For the text-containing cell, return its midpoint in [X, Y] coordinate format. 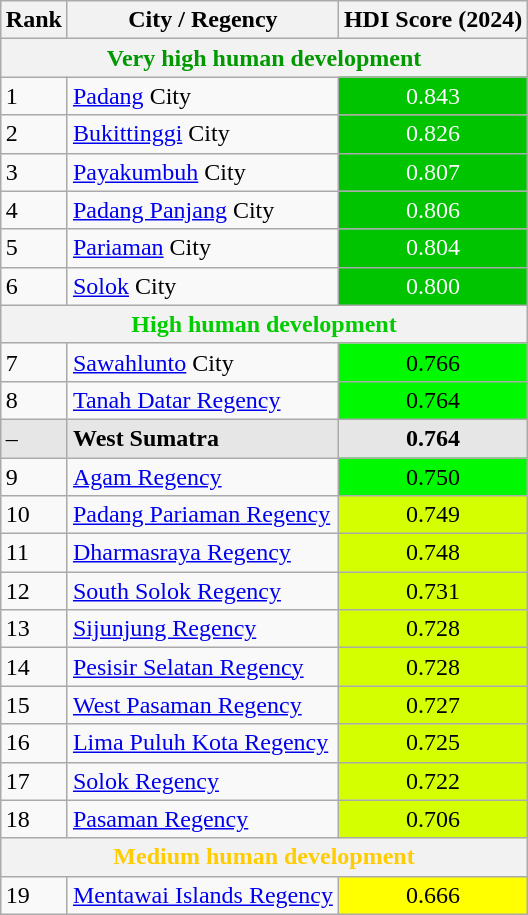
0.826 [432, 134]
0.722 [432, 781]
2 [34, 134]
– [34, 438]
0.706 [432, 819]
0.731 [432, 591]
4 [34, 210]
Agam Regency [202, 477]
City / Regency [202, 20]
0.748 [432, 553]
10 [34, 515]
HDI Score (2024) [432, 20]
1 [34, 96]
South Solok Regency [202, 591]
High human development [264, 324]
0.766 [432, 362]
Dharmasraya Regency [202, 553]
15 [34, 705]
Solok Regency [202, 781]
Padang City [202, 96]
Solok City [202, 286]
12 [34, 591]
Pariaman City [202, 248]
18 [34, 819]
0.725 [432, 743]
0.727 [432, 705]
14 [34, 667]
8 [34, 400]
0.666 [432, 895]
Pesisir Selatan Regency [202, 667]
Lima Puluh Kota Regency [202, 743]
0.806 [432, 210]
Rank [34, 20]
0.750 [432, 477]
17 [34, 781]
Medium human development [264, 857]
3 [34, 172]
9 [34, 477]
5 [34, 248]
0.749 [432, 515]
19 [34, 895]
Pasaman Regency [202, 819]
6 [34, 286]
Padang Pariaman Regency [202, 515]
Sijunjung Regency [202, 629]
13 [34, 629]
0.843 [432, 96]
Very high human development [264, 58]
0.804 [432, 248]
West Pasaman Regency [202, 705]
Mentawai Islands Regency [202, 895]
0.807 [432, 172]
Padang Panjang City [202, 210]
16 [34, 743]
11 [34, 553]
West Sumatra [202, 438]
Tanah Datar Regency [202, 400]
7 [34, 362]
Payakumbuh City [202, 172]
Bukittinggi City [202, 134]
Sawahlunto City [202, 362]
0.800 [432, 286]
